Pinpoint the cell where the given text exists, returning its (X, Y) midpoint coordinate. 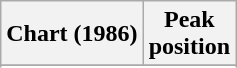
Chart (1986) (72, 34)
Peakposition (189, 34)
